For the text-containing cell, return its midpoint in (X, Y) coordinate format. 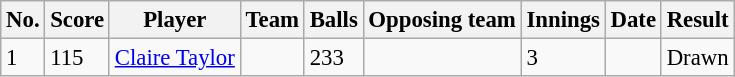
Player (174, 20)
233 (334, 58)
Team (272, 20)
Claire Taylor (174, 58)
115 (78, 58)
Date (633, 20)
Drawn (698, 58)
Result (698, 20)
Innings (563, 20)
1 (23, 58)
Opposing team (442, 20)
Score (78, 20)
No. (23, 20)
Balls (334, 20)
3 (563, 58)
